Locate the cell with the specified text and output its [x, y] center coordinate. 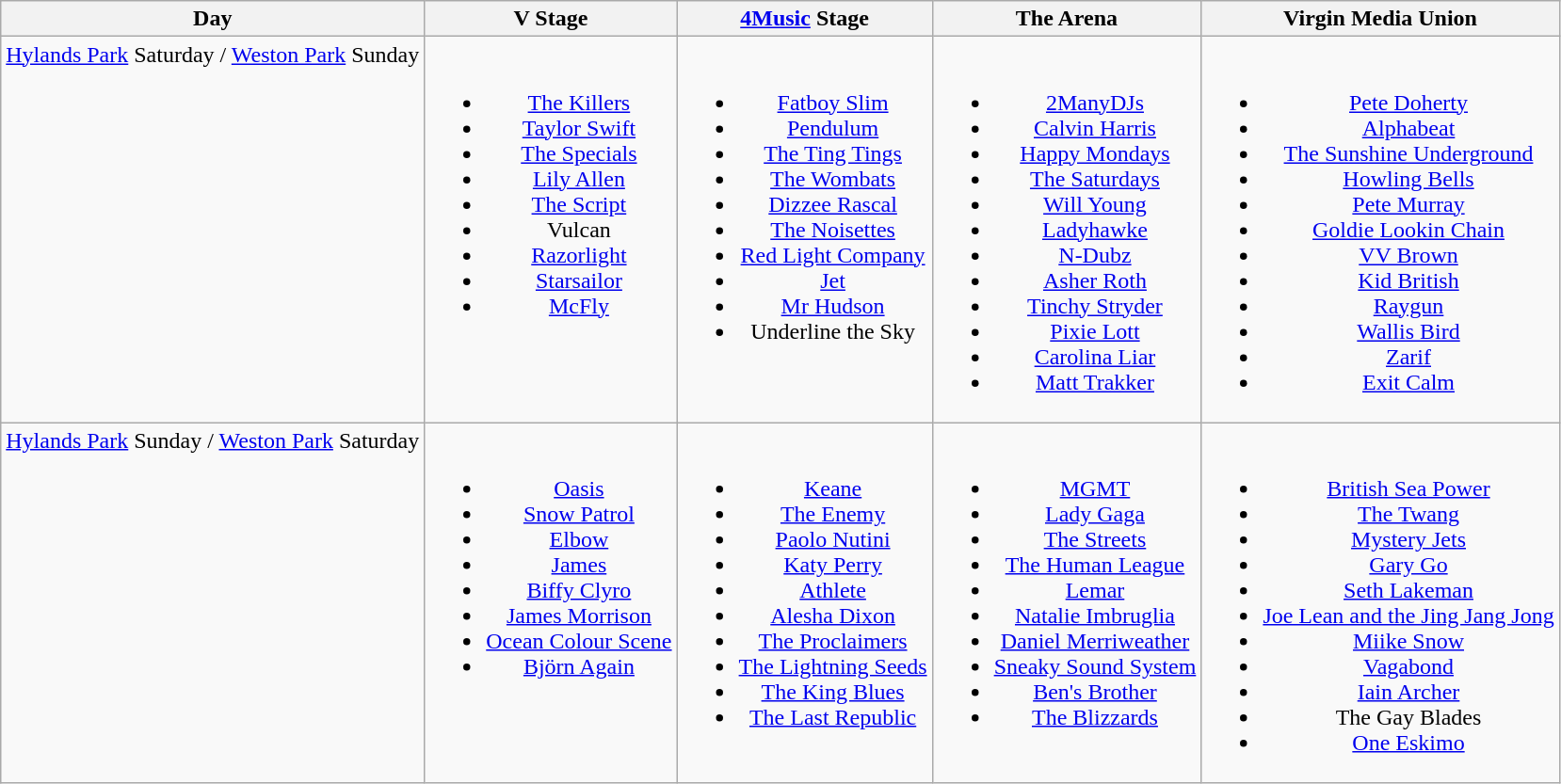
MGMTLady GagaThe StreetsThe Human LeagueLemarNatalie ImbrugliaDaniel MerriweatherSneaky Sound SystemBen's BrotherThe Blizzards [1067, 602]
Hylands Park Sunday / Weston Park Saturday [213, 602]
2ManyDJsCalvin HarrisHappy MondaysThe SaturdaysWill YoungLadyhawkeN-DubzAsher RothTinchy StryderPixie LottCarolina LiarMatt Trakker [1067, 230]
Day [213, 19]
Hylands Park Saturday / Weston Park Sunday [213, 230]
Pete DohertyAlphabeatThe Sunshine UndergroundHowling BellsPete MurrayGoldie Lookin ChainVV BrownKid BritishRaygunWallis BirdZarifExit Calm [1380, 230]
4Music Stage [804, 19]
Virgin Media Union [1380, 19]
OasisSnow PatrolElbowJamesBiffy ClyroJames MorrisonOcean Colour SceneBjörn Again [551, 602]
V Stage [551, 19]
British Sea PowerThe TwangMystery JetsGary GoSeth LakemanJoe Lean and the Jing Jang JongMiike SnowVagabondIain ArcherThe Gay BladesOne Eskimo [1380, 602]
The Arena [1067, 19]
The KillersTaylor SwiftThe SpecialsLily AllenThe ScriptVulcanRazorlightStarsailorMcFly [551, 230]
KeaneThe EnemyPaolo NutiniKaty PerryAthleteAlesha DixonThe ProclaimersThe Lightning SeedsThe King BluesThe Last Republic [804, 602]
Fatboy SlimPendulumThe Ting TingsThe WombatsDizzee RascalThe NoisettesRed Light CompanyJetMr HudsonUnderline the Sky [804, 230]
